Search for the cell housing the specified text and yield its [x, y] center coordinate. 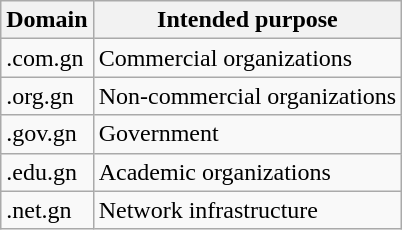
Non-commercial organizations [248, 96]
Commercial organizations [248, 58]
Academic organizations [248, 172]
Government [248, 134]
.org.gn [47, 96]
.net.gn [47, 210]
.edu.gn [47, 172]
Network infrastructure [248, 210]
Intended purpose [248, 20]
Domain [47, 20]
.gov.gn [47, 134]
.com.gn [47, 58]
